Pinpoint the cell where the given text exists, returning its (x, y) midpoint coordinate. 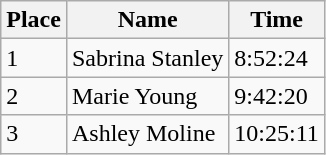
3 (34, 134)
Marie Young (147, 96)
Place (34, 20)
Ashley Moline (147, 134)
2 (34, 96)
Time (277, 20)
Sabrina Stanley (147, 58)
8:52:24 (277, 58)
Name (147, 20)
9:42:20 (277, 96)
10:25:11 (277, 134)
1 (34, 58)
